Extract the [X, Y] coordinate from the center of the cell holding the provided text.  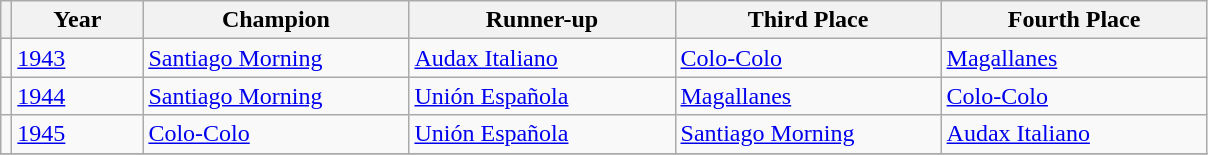
Runner-up [542, 20]
Champion [276, 20]
1943 [78, 58]
Fourth Place [1074, 20]
1945 [78, 134]
Third Place [808, 20]
1944 [78, 96]
Year [78, 20]
